From the cell containing the given text, extract its center point as [X, Y] coordinate. 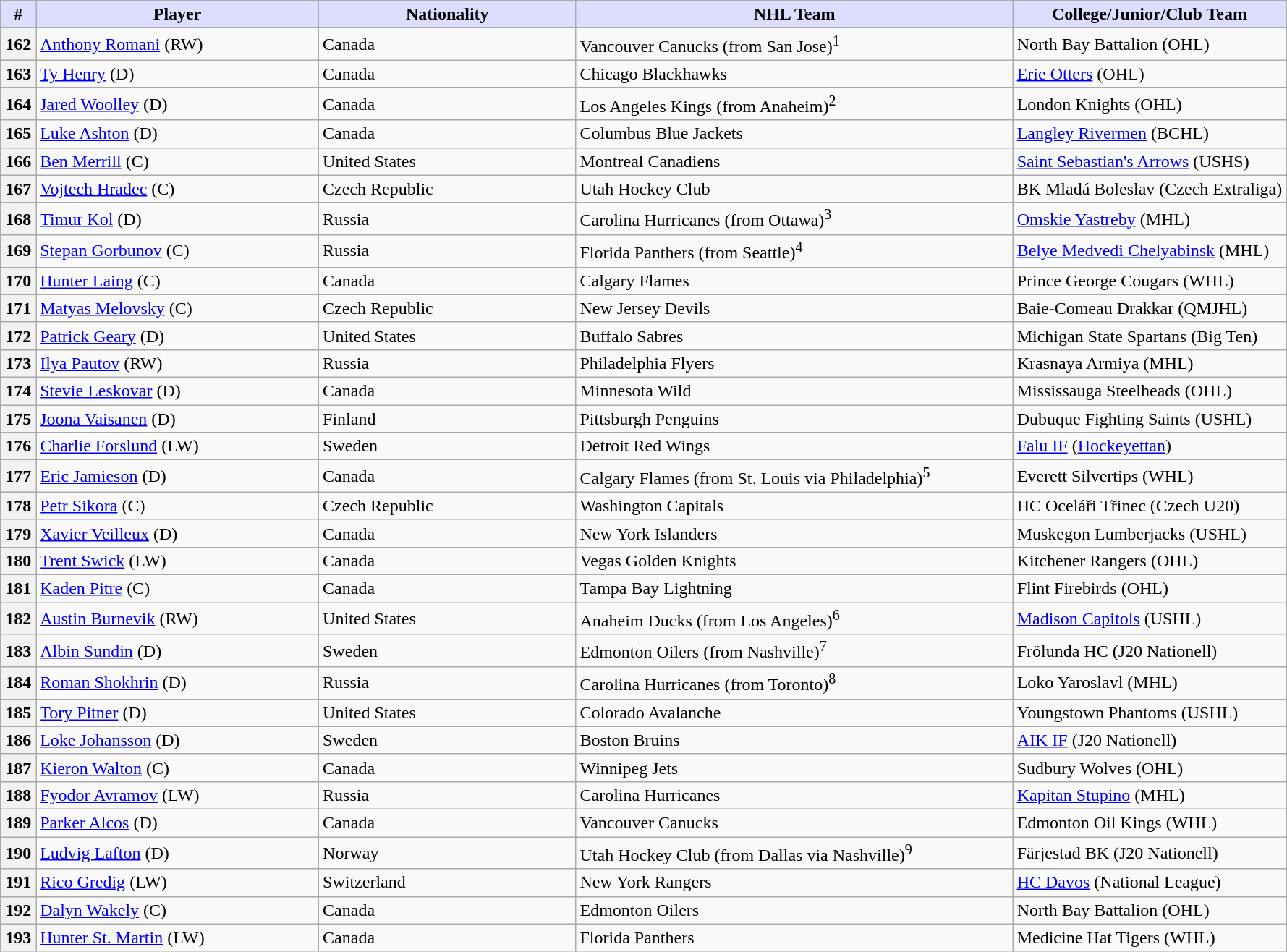
Utah Hockey Club (from Dallas via Nashville)9 [794, 852]
Färjestad BK (J20 Nationell) [1150, 852]
Baie-Comeau Drakkar (QMJHL) [1150, 308]
Falu IF (Hockeyettan) [1150, 446]
168 [19, 218]
Loke Johansson (D) [178, 740]
Anaheim Ducks (from Los Angeles)6 [794, 619]
Kaden Pitre (C) [178, 588]
179 [19, 533]
Utah Hockey Club [794, 189]
Tampa Bay Lightning [794, 588]
Dubuque Fighting Saints (USHL) [1150, 419]
Calgary Flames (from St. Louis via Philadelphia)5 [794, 476]
Colorado Avalanche [794, 713]
HC Davos (National League) [1150, 883]
Hunter St. Martin (LW) [178, 938]
HC Oceláři Třinec (Czech U20) [1150, 506]
166 [19, 161]
182 [19, 619]
Montreal Canadiens [794, 161]
Sudbury Wolves (OHL) [1150, 768]
Carolina Hurricanes (from Ottawa)3 [794, 218]
Calgary Flames [794, 281]
Buffalo Sabres [794, 336]
Player [178, 14]
181 [19, 588]
Edmonton Oil Kings (WHL) [1150, 823]
Frölunda HC (J20 Nationell) [1150, 651]
Edmonton Oilers [794, 910]
186 [19, 740]
167 [19, 189]
Ludvig Lafton (D) [178, 852]
New York Rangers [794, 883]
Erie Otters (OHL) [1150, 74]
Chicago Blackhawks [794, 74]
Columbus Blue Jackets [794, 134]
Trent Swick (LW) [178, 561]
Kieron Walton (C) [178, 768]
Charlie Forslund (LW) [178, 446]
Matyas Melovsky (C) [178, 308]
172 [19, 336]
165 [19, 134]
Florida Panthers [794, 938]
Pittsburgh Penguins [794, 419]
Dalyn Wakely (C) [178, 910]
BK Mladá Boleslav (Czech Extraliga) [1150, 189]
175 [19, 419]
Vancouver Canucks [794, 823]
Kapitan Stupino (MHL) [1150, 795]
AIK IF (J20 Nationell) [1150, 740]
Jared Woolley (D) [178, 104]
Vojtech Hradec (C) [178, 189]
Petr Sikora (C) [178, 506]
Belye Medvedi Chelyabinsk (MHL) [1150, 252]
174 [19, 391]
163 [19, 74]
Norway [447, 852]
Winnipeg Jets [794, 768]
176 [19, 446]
Krasnaya Armiya (MHL) [1150, 363]
Ilya Pautov (RW) [178, 363]
Medicine Hat Tigers (WHL) [1150, 938]
Vancouver Canucks (from San Jose)1 [794, 45]
Florida Panthers (from Seattle)4 [794, 252]
191 [19, 883]
Stepan Gorbunov (C) [178, 252]
184 [19, 683]
Minnesota Wild [794, 391]
Detroit Red Wings [794, 446]
178 [19, 506]
189 [19, 823]
173 [19, 363]
Washington Capitals [794, 506]
Hunter Laing (C) [178, 281]
170 [19, 281]
Michigan State Spartans (Big Ten) [1150, 336]
Switzerland [447, 883]
Albin Sundin (D) [178, 651]
Kitchener Rangers (OHL) [1150, 561]
Xavier Veilleux (D) [178, 533]
Prince George Cougars (WHL) [1150, 281]
185 [19, 713]
Muskegon Lumberjacks (USHL) [1150, 533]
Joona Vaisanen (D) [178, 419]
Langley Rivermen (BCHL) [1150, 134]
190 [19, 852]
Luke Ashton (D) [178, 134]
Omskie Yastreby (MHL) [1150, 218]
Boston Bruins [794, 740]
183 [19, 651]
180 [19, 561]
Ty Henry (D) [178, 74]
Carolina Hurricanes [794, 795]
Austin Burnevik (RW) [178, 619]
Rico Gredig (LW) [178, 883]
Carolina Hurricanes (from Toronto)8 [794, 683]
Finland [447, 419]
Ben Merrill (C) [178, 161]
College/Junior/Club Team [1150, 14]
164 [19, 104]
Madison Capitols (USHL) [1150, 619]
Stevie Leskovar (D) [178, 391]
Philadelphia Flyers [794, 363]
Nationality [447, 14]
171 [19, 308]
Anthony Romani (RW) [178, 45]
Patrick Geary (D) [178, 336]
192 [19, 910]
Los Angeles Kings (from Anaheim)2 [794, 104]
193 [19, 938]
Saint Sebastian's Arrows (USHS) [1150, 161]
162 [19, 45]
187 [19, 768]
188 [19, 795]
Roman Shokhrin (D) [178, 683]
Eric Jamieson (D) [178, 476]
Youngstown Phantoms (USHL) [1150, 713]
Fyodor Avramov (LW) [178, 795]
New York Islanders [794, 533]
London Knights (OHL) [1150, 104]
Timur Kol (D) [178, 218]
Mississauga Steelheads (OHL) [1150, 391]
Parker Alcos (D) [178, 823]
New Jersey Devils [794, 308]
Flint Firebirds (OHL) [1150, 588]
Everett Silvertips (WHL) [1150, 476]
Edmonton Oilers (from Nashville)7 [794, 651]
NHL Team [794, 14]
Vegas Golden Knights [794, 561]
Loko Yaroslavl (MHL) [1150, 683]
# [19, 14]
169 [19, 252]
Tory Pitner (D) [178, 713]
177 [19, 476]
